For the text-containing cell, return its midpoint in (X, Y) coordinate format. 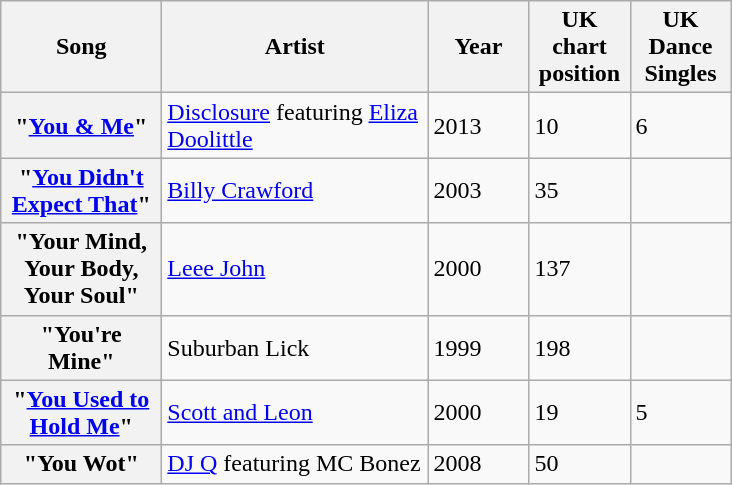
"Your Mind, Your Body, Your Soul" (82, 269)
19 (580, 412)
2003 (478, 190)
Billy Crawford (295, 190)
50 (580, 464)
Disclosure featuring Eliza Doolittle (295, 126)
Song (82, 47)
Leee John (295, 269)
Scott and Leon (295, 412)
UK Dance Singles (680, 47)
1999 (478, 348)
2008 (478, 464)
6 (680, 126)
UK chart position (580, 47)
"You're Mine" (82, 348)
Artist (295, 47)
Suburban Lick (295, 348)
5 (680, 412)
"You & Me" (82, 126)
35 (580, 190)
2013 (478, 126)
"You Wot" (82, 464)
137 (580, 269)
10 (580, 126)
"You Used to Hold Me" (82, 412)
198 (580, 348)
Year (478, 47)
DJ Q featuring MC Bonez (295, 464)
"You Didn't Expect That" (82, 190)
